Determine the [X, Y] coordinate at the center of the cell enclosing the given text.  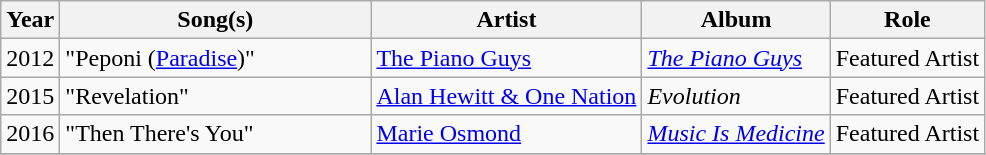
Role [907, 20]
2015 [30, 96]
"Then There's You" [216, 134]
2012 [30, 58]
"Revelation" [216, 96]
Marie Osmond [506, 134]
Alan Hewitt & One Nation [506, 96]
Year [30, 20]
Song(s) [216, 20]
2016 [30, 134]
Evolution [736, 96]
Artist [506, 20]
Album [736, 20]
"Peponi (Paradise)" [216, 58]
Music Is Medicine [736, 134]
